Find where the given text appears and provide that cell's center as [X, Y] coordinate. 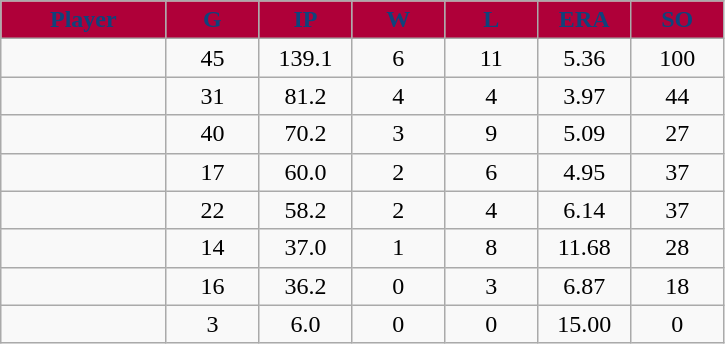
31 [212, 96]
22 [212, 210]
45 [212, 58]
16 [212, 286]
11.68 [584, 248]
5.36 [584, 58]
6.14 [584, 210]
44 [678, 96]
SO [678, 20]
Player [84, 20]
3.97 [584, 96]
W [398, 20]
36.2 [306, 286]
L [492, 20]
139.1 [306, 58]
ERA [584, 20]
70.2 [306, 134]
6.87 [584, 286]
11 [492, 58]
5.09 [584, 134]
1 [398, 248]
14 [212, 248]
G [212, 20]
27 [678, 134]
15.00 [584, 324]
8 [492, 248]
9 [492, 134]
17 [212, 172]
58.2 [306, 210]
28 [678, 248]
4.95 [584, 172]
40 [212, 134]
6.0 [306, 324]
100 [678, 58]
IP [306, 20]
60.0 [306, 172]
18 [678, 286]
81.2 [306, 96]
37.0 [306, 248]
